Extract the (X, Y) coordinate from the center of the cell holding the provided text.  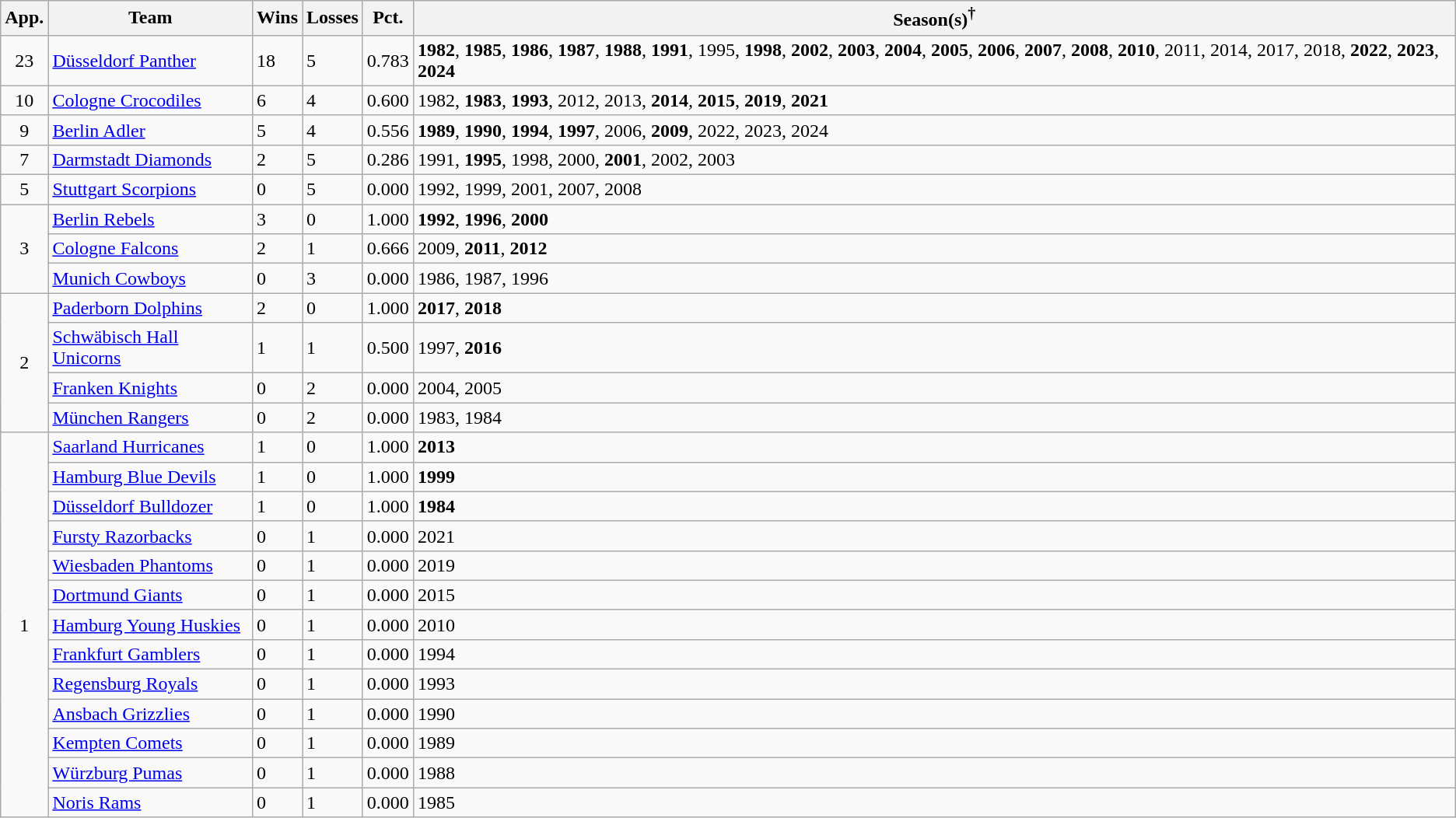
1997, 2016 (934, 348)
2015 (934, 595)
Cologne Falcons (151, 249)
Munich Cowboys (151, 278)
1982, 1983, 1993, 2012, 2013, 2014, 2015, 2019, 2021 (934, 100)
0.556 (387, 130)
1990 (934, 714)
Paderborn Dolphins (151, 308)
2017, 2018 (934, 308)
1985 (934, 802)
Darmstadt Diamonds (151, 159)
1983, 1984 (934, 418)
9 (25, 130)
6 (278, 100)
Dortmund Giants (151, 595)
23 (25, 61)
1989 (934, 743)
Wiesbaden Phantoms (151, 565)
0.500 (387, 348)
Regensburg Royals (151, 684)
Pct. (387, 19)
1991, 1995, 1998, 2000, 2001, 2002, 2003 (934, 159)
Team (151, 19)
1989, 1990, 1994, 1997, 2006, 2009, 2022, 2023, 2024 (934, 130)
1999 (934, 477)
0.600 (387, 100)
1988 (934, 773)
Stuttgart Scorpions (151, 190)
2019 (934, 565)
Fursty Razorbacks (151, 536)
München Rangers (151, 418)
2013 (934, 447)
Düsseldorf Bulldozer (151, 506)
Saarland Hurricanes (151, 447)
Wins (278, 19)
1992, 1996, 2000 (934, 219)
Berlin Adler (151, 130)
2010 (934, 624)
0.783 (387, 61)
0.666 (387, 249)
Kempten Comets (151, 743)
10 (25, 100)
2021 (934, 536)
1992, 1999, 2001, 2007, 2008 (934, 190)
Frankfurt Gamblers (151, 654)
Hamburg Young Huskies (151, 624)
1986, 1987, 1996 (934, 278)
1994 (934, 654)
Noris Rams (151, 802)
Hamburg Blue Devils (151, 477)
Düsseldorf Panther (151, 61)
2004, 2005 (934, 388)
Franken Knights (151, 388)
Schwäbisch Hall Unicorns (151, 348)
1984 (934, 506)
Cologne Crocodiles (151, 100)
1993 (934, 684)
Berlin Rebels (151, 219)
Season(s)† (934, 19)
App. (25, 19)
Ansbach Grizzlies (151, 714)
18 (278, 61)
Würzburg Pumas (151, 773)
1982, 1985, 1986, 1987, 1988, 1991, 1995, 1998, 2002, 2003, 2004, 2005, 2006, 2007, 2008, 2010, 2011, 2014, 2017, 2018, 2022, 2023, 2024 (934, 61)
2009, 2011, 2012 (934, 249)
Losses (333, 19)
0.286 (387, 159)
7 (25, 159)
